Pinpoint the cell where the given text exists, returning its (X, Y) midpoint coordinate. 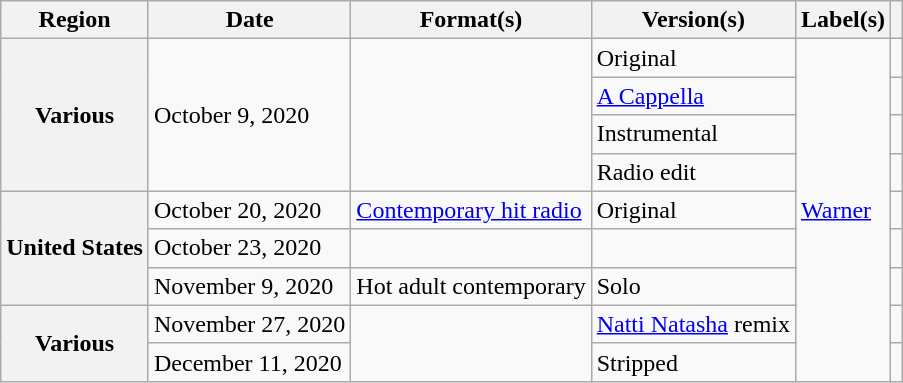
Region (75, 20)
Label(s) (844, 20)
Natti Natasha remix (693, 324)
October 23, 2020 (249, 248)
Warner (844, 210)
Instrumental (693, 134)
Format(s) (471, 20)
United States (75, 248)
October 20, 2020 (249, 210)
December 11, 2020 (249, 362)
A Cappella (693, 96)
Radio edit (693, 172)
November 27, 2020 (249, 324)
Solo (693, 286)
October 9, 2020 (249, 115)
November 9, 2020 (249, 286)
Date (249, 20)
Contemporary hit radio (471, 210)
Stripped (693, 362)
Hot adult contemporary (471, 286)
Version(s) (693, 20)
